Capture the cell that displays the provided text and extract its [X, Y] central coordinate. 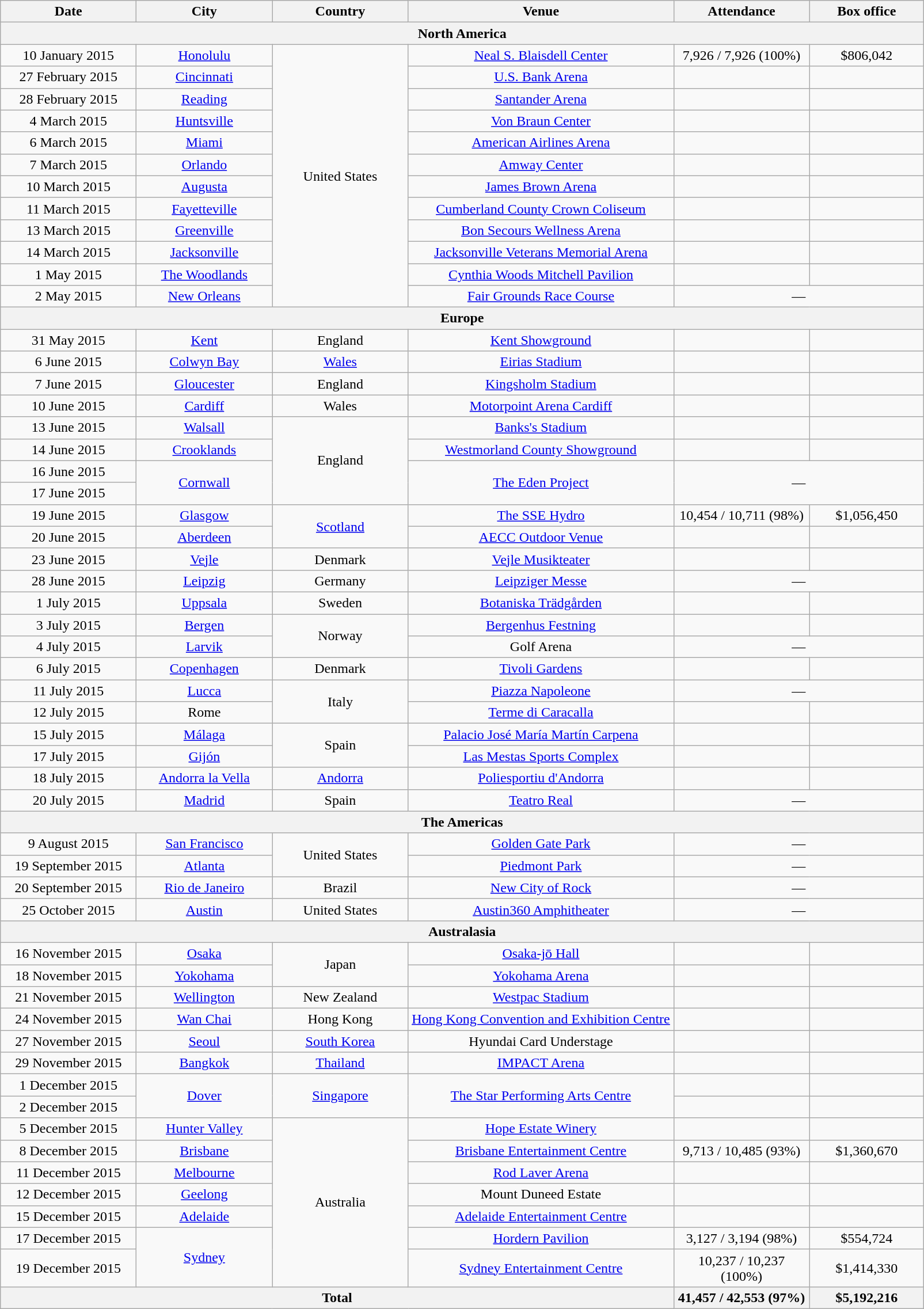
Seoul [204, 1041]
Rome [204, 713]
James Brown Arena [541, 187]
Leipzig [204, 581]
Lucca [204, 691]
Fair Grounds Race Course [541, 296]
15 December 2015 [69, 1216]
Fayetteville [204, 208]
Melbourne [204, 1173]
9,713 / 10,485 (93%) [742, 1151]
20 September 2015 [69, 888]
$1,414,330 [867, 1268]
Cynthia Woods Mitchell Pavilion [541, 275]
11 March 2015 [69, 208]
19 June 2015 [69, 515]
Kingsholm Stadium [541, 384]
7 June 2015 [69, 384]
Europe [462, 318]
18 July 2015 [69, 778]
Jacksonville [204, 252]
41,457 / 42,553 (97%) [742, 1297]
6 June 2015 [69, 362]
Golf Arena [541, 647]
U.S. Bank Arena [541, 77]
Madrid [204, 800]
New Orleans [204, 296]
Poliesportiu d'Andorra [541, 778]
The Star Performing Arts Centre [541, 1096]
The Americas [462, 822]
Reading [204, 99]
Kent [204, 340]
Eirias Stadium [541, 362]
Thailand [340, 1063]
Austin [204, 910]
Vejle Musikteater [541, 559]
11 July 2015 [69, 691]
Augusta [204, 187]
Jacksonville Veterans Memorial Arena [541, 252]
Germany [340, 581]
Bergenhus Festning [541, 625]
Rio de Janeiro [204, 888]
Huntsville [204, 121]
Sydney Entertainment Centre [541, 1268]
Atlanta [204, 866]
8 December 2015 [69, 1151]
19 December 2015 [69, 1268]
Leipziger Messe [541, 581]
Palacio José María Martín Carpena [541, 735]
10,237 / 10,237 (100%) [742, 1268]
3 July 2015 [69, 625]
New City of Rock [541, 888]
San Francisco [204, 844]
Terme di Caracalla [541, 713]
Wan Chai [204, 1019]
Tivoli Gardens [541, 669]
15 July 2015 [69, 735]
Kent Showground [541, 340]
Orlando [204, 165]
$1,056,450 [867, 515]
Country [340, 12]
The SSE Hydro [541, 515]
1 May 2015 [69, 275]
25 October 2015 [69, 910]
The Woodlands [204, 275]
Crooklands [204, 450]
Dover [204, 1096]
Yokohama [204, 976]
4 March 2015 [69, 121]
Bon Secours Wellness Arena [541, 230]
Neal S. Blaisdell Center [541, 55]
6 March 2015 [69, 143]
Piedmont Park [541, 866]
$806,042 [867, 55]
11 December 2015 [69, 1173]
9 August 2015 [69, 844]
Osaka-jō Hall [541, 953]
Osaka [204, 953]
Japan [340, 964]
Rod Laver Arena [541, 1173]
5 December 2015 [69, 1129]
The Eden Project [541, 482]
19 September 2015 [69, 866]
31 May 2015 [69, 340]
10 June 2015 [69, 406]
South Korea [340, 1041]
Cumberland County Crown Coliseum [541, 208]
Gijón [204, 756]
Vejle [204, 559]
20 June 2015 [69, 537]
Wellington [204, 998]
Singapore [340, 1096]
Venue [541, 12]
Cincinnati [204, 77]
10 January 2015 [69, 55]
Piazza Napoleone [541, 691]
16 June 2015 [69, 471]
$554,724 [867, 1238]
Box office [867, 12]
Adelaide Entertainment Centre [541, 1216]
AECC Outdoor Venue [541, 537]
Aberdeen [204, 537]
Andorra [340, 778]
7,926 / 7,926 (100%) [742, 55]
Las Mestas Sports Complex [541, 756]
17 December 2015 [69, 1238]
14 March 2015 [69, 252]
Hong Kong Convention and Exhibition Centre [541, 1019]
Banks's Stadium [541, 428]
10 March 2015 [69, 187]
Larvik [204, 647]
23 June 2015 [69, 559]
24 November 2015 [69, 1019]
2 May 2015 [69, 296]
Golden Gate Park [541, 844]
18 November 2015 [69, 976]
Gloucester [204, 384]
Cornwall [204, 482]
Geelong [204, 1194]
IMPACT Arena [541, 1063]
Amway Center [541, 165]
Copenhagen [204, 669]
28 February 2015 [69, 99]
Hope Estate Winery [541, 1129]
Brisbane Entertainment Centre [541, 1151]
City [204, 12]
20 July 2015 [69, 800]
Andorra la Vella [204, 778]
28 June 2015 [69, 581]
Glasgow [204, 515]
13 June 2015 [69, 428]
12 July 2015 [69, 713]
27 February 2015 [69, 77]
Colwyn Bay [204, 362]
Westmorland County Showground [541, 450]
Austin360 Amphitheater [541, 910]
Date [69, 12]
Australia [340, 1202]
Botaniska Trädgården [541, 603]
Bergen [204, 625]
Uppsala [204, 603]
Bangkok [204, 1063]
Hordern Pavilion [541, 1238]
Walsall [204, 428]
1 December 2015 [69, 1085]
Mount Duneed Estate [541, 1194]
Hyundai Card Understage [541, 1041]
1 July 2015 [69, 603]
Honolulu [204, 55]
Teatro Real [541, 800]
Brisbane [204, 1151]
Von Braun Center [541, 121]
Miami [204, 143]
Greenville [204, 230]
14 June 2015 [69, 450]
Hunter Valley [204, 1129]
4 July 2015 [69, 647]
21 November 2015 [69, 998]
Brazil [340, 888]
Italy [340, 702]
Norway [340, 636]
Yokohama Arena [541, 976]
Hong Kong [340, 1019]
Santander Arena [541, 99]
6 July 2015 [69, 669]
Scotland [340, 526]
17 June 2015 [69, 493]
Motorpoint Arena Cardiff [541, 406]
New Zealand [340, 998]
Málaga [204, 735]
$1,360,670 [867, 1151]
Westpac Stadium [541, 998]
Attendance [742, 12]
North America [462, 33]
13 March 2015 [69, 230]
Sweden [340, 603]
American Airlines Arena [541, 143]
2 December 2015 [69, 1107]
7 March 2015 [69, 165]
27 November 2015 [69, 1041]
Total [337, 1297]
Cardiff [204, 406]
$5,192,216 [867, 1297]
Australasia [462, 931]
10,454 / 10,711 (98%) [742, 515]
17 July 2015 [69, 756]
Adelaide [204, 1216]
16 November 2015 [69, 953]
Sydney [204, 1257]
12 December 2015 [69, 1194]
3,127 / 3,194 (98%) [742, 1238]
29 November 2015 [69, 1063]
